Pinpoint the cell where the given text exists, returning its [X, Y] midpoint coordinate. 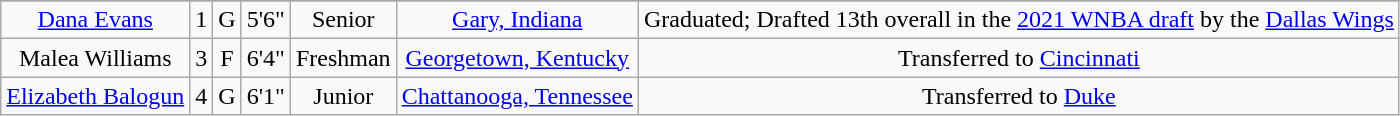
5'6" [266, 20]
Elizabeth Balogun [96, 96]
Senior [343, 20]
3 [202, 58]
Dana Evans [96, 20]
Graduated; Drafted 13th overall in the 2021 WNBA draft by the Dallas Wings [1018, 20]
6'4" [266, 58]
Malea Williams [96, 58]
F [227, 58]
Georgetown, Kentucky [517, 58]
4 [202, 96]
Transferred to Duke [1018, 96]
Transferred to Cincinnati [1018, 58]
Junior [343, 96]
Gary, Indiana [517, 20]
Chattanooga, Tennessee [517, 96]
6'1" [266, 96]
Freshman [343, 58]
1 [202, 20]
